Pinpoint the cell where the given text exists, returning its [X, Y] midpoint coordinate. 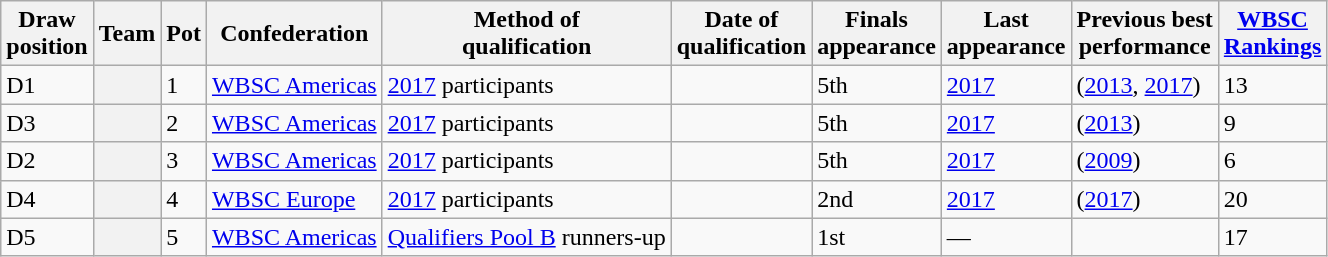
4 [184, 199]
1 [184, 85]
D1 [47, 85]
Drawposition [47, 34]
(2013) [1144, 123]
2nd [877, 199]
6 [1272, 161]
1st [877, 237]
9 [1272, 123]
WBSCRankings [1272, 34]
2 [184, 123]
13 [1272, 85]
D5 [47, 237]
D4 [47, 199]
Finalsappearance [877, 34]
Previous bestperformance [1144, 34]
Method ofqualification [526, 34]
3 [184, 161]
D3 [47, 123]
— [1006, 237]
5 [184, 237]
(2009) [1144, 161]
WBSC Europe [294, 199]
Confederation [294, 34]
20 [1272, 199]
(2017) [1144, 199]
Team [127, 34]
D2 [47, 161]
17 [1272, 237]
Pot [184, 34]
Lastappearance [1006, 34]
Date ofqualification [741, 34]
Qualifiers Pool B runners-up [526, 237]
(2013, 2017) [1144, 85]
